Identify which cell holds the provided text, then report its [x, y] central coordinate. 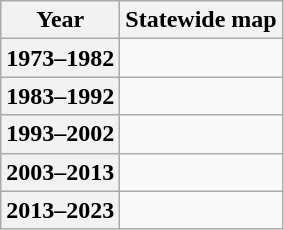
Statewide map [201, 20]
1993–2002 [60, 134]
Year [60, 20]
1983–1992 [60, 96]
2003–2013 [60, 172]
1973–1982 [60, 58]
2013–2023 [60, 210]
